Identify which cell holds the provided text, then report its (x, y) central coordinate. 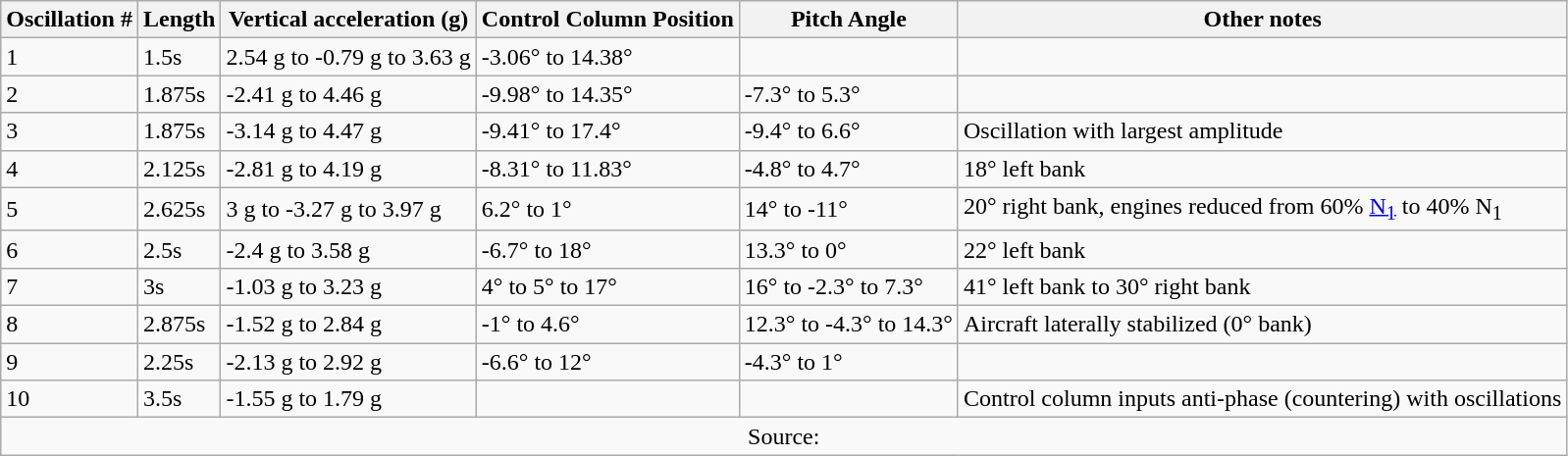
16° to -2.3° to 7.3° (848, 286)
20° right bank, engines reduced from 60% N1 to 40% N1 (1262, 209)
Length (179, 20)
Oscillation with largest amplitude (1262, 131)
Pitch Angle (848, 20)
-2.41 g to 4.46 g (348, 94)
3.5s (179, 399)
2.5s (179, 249)
-9.4° to 6.6° (848, 131)
Oscillation # (70, 20)
-6.7° to 18° (607, 249)
6 (70, 249)
Aircraft laterally stabilized (0° bank) (1262, 325)
12.3° to -4.3° to 14.3° (848, 325)
2.875s (179, 325)
-8.31° to 11.83° (607, 169)
2.25s (179, 362)
-3.14 g to 4.47 g (348, 131)
1.5s (179, 57)
-9.98° to 14.35° (607, 94)
-6.6° to 12° (607, 362)
4° to 5° to 17° (607, 286)
2.125s (179, 169)
-7.3° to 5.3° (848, 94)
-4.8° to 4.7° (848, 169)
3s (179, 286)
-9.41° to 17.4° (607, 131)
14° to -11° (848, 209)
-2.81 g to 4.19 g (348, 169)
Other notes (1262, 20)
Vertical acceleration (g) (348, 20)
Control Column Position (607, 20)
-1° to 4.6° (607, 325)
10 (70, 399)
2 (70, 94)
22° left bank (1262, 249)
-4.3° to 1° (848, 362)
4 (70, 169)
41° left bank to 30° right bank (1262, 286)
9 (70, 362)
8 (70, 325)
3 g to -3.27 g to 3.97 g (348, 209)
-1.55 g to 1.79 g (348, 399)
-1.52 g to 2.84 g (348, 325)
-3.06° to 14.38° (607, 57)
13.3° to 0° (848, 249)
-2.13 g to 2.92 g (348, 362)
1 (70, 57)
6.2° to 1° (607, 209)
7 (70, 286)
-2.4 g to 3.58 g (348, 249)
Source: (784, 436)
2.625s (179, 209)
-1.03 g to 3.23 g (348, 286)
3 (70, 131)
Control column inputs anti-phase (countering) with oscillations (1262, 399)
18° left bank (1262, 169)
5 (70, 209)
2.54 g to -0.79 g to 3.63 g (348, 57)
